Provide the (x, y) coordinate of the cell's center where the given text is located.  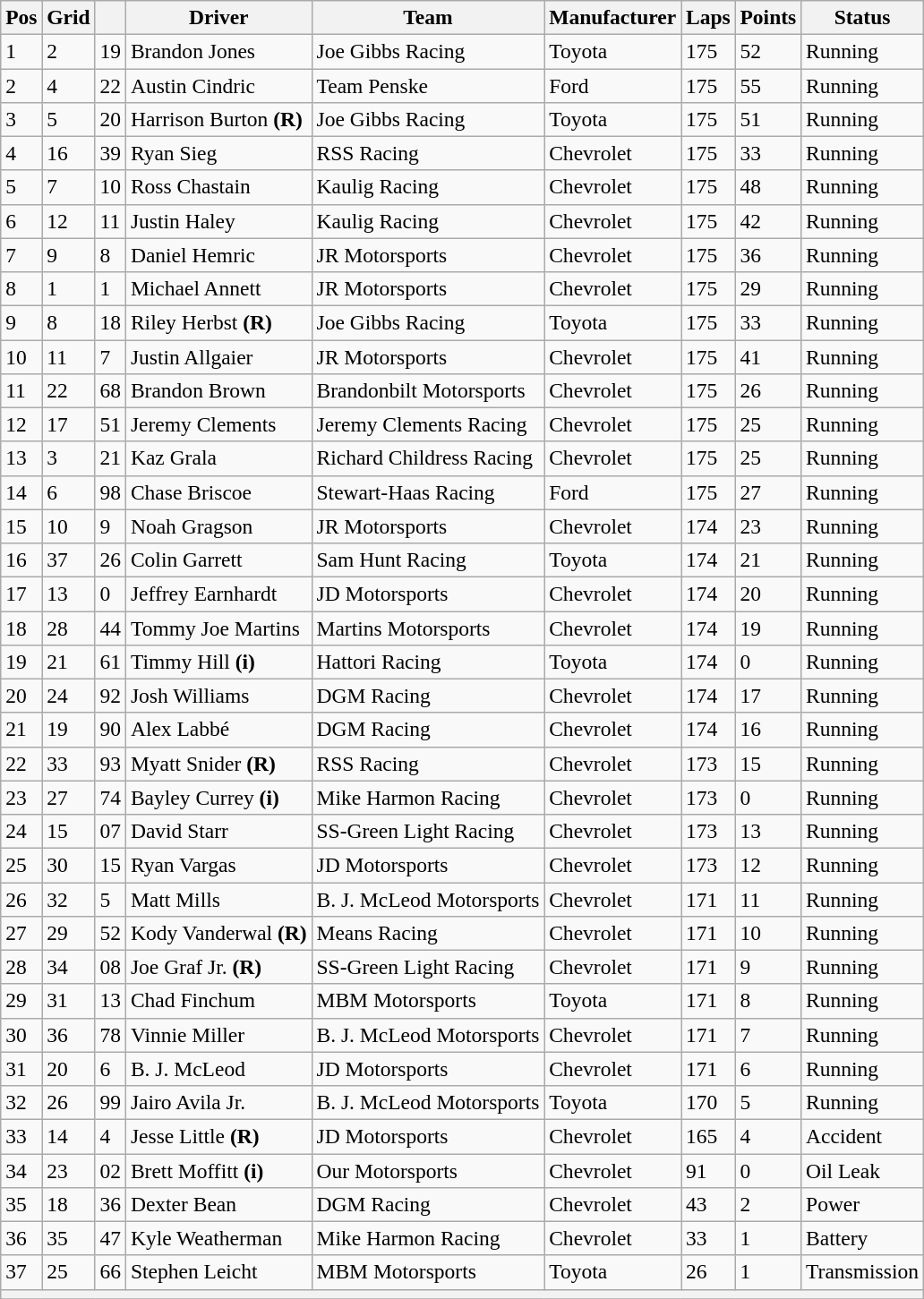
90 (110, 730)
78 (110, 1035)
Our Motorsports (428, 1170)
Sam Hunt Racing (428, 560)
02 (110, 1170)
93 (110, 764)
Chase Briscoe (218, 492)
Transmission (863, 1272)
Brett Moffitt (i) (218, 1170)
Kyle Weatherman (218, 1238)
Myatt Snider (R) (218, 764)
08 (110, 967)
Brandon Brown (218, 390)
Manufacturer (612, 17)
Bayley Currey (i) (218, 798)
Hattori Racing (428, 662)
Martins Motorsports (428, 628)
Battery (863, 1238)
07 (110, 831)
Ross Chastain (218, 187)
Kaz Grala (218, 458)
Timmy Hill (i) (218, 662)
Pos (21, 17)
92 (110, 696)
170 (709, 1102)
Power (863, 1204)
66 (110, 1272)
Justin Haley (218, 221)
47 (110, 1238)
Brandonbilt Motorsports (428, 390)
Ryan Sieg (218, 153)
43 (709, 1204)
Matt Mills (218, 899)
41 (768, 356)
Accident (863, 1136)
Jesse Little (R) (218, 1136)
99 (110, 1102)
Grid (68, 17)
B. J. McLeod (218, 1069)
68 (110, 390)
Kody Vanderwal (R) (218, 933)
Jeremy Clements Racing (428, 424)
Richard Childress Racing (428, 458)
55 (768, 85)
74 (110, 798)
Jeffrey Earnhardt (218, 594)
42 (768, 221)
165 (709, 1136)
Driver (218, 17)
Justin Allgaier (218, 356)
Stewart-Haas Racing (428, 492)
Jeremy Clements (218, 424)
Jairo Avila Jr. (218, 1102)
Alex Labbé (218, 730)
Josh Williams (218, 696)
Noah Gragson (218, 526)
Austin Cindric (218, 85)
Means Racing (428, 933)
39 (110, 153)
91 (709, 1170)
Harrison Burton (R) (218, 119)
Vinnie Miller (218, 1035)
Team Penske (428, 85)
Tommy Joe Martins (218, 628)
Michael Annett (218, 288)
Ryan Vargas (218, 865)
Team (428, 17)
Colin Garrett (218, 560)
David Starr (218, 831)
Laps (709, 17)
61 (110, 662)
Joe Graf Jr. (R) (218, 967)
98 (110, 492)
Daniel Hemric (218, 255)
Dexter Bean (218, 1204)
Chad Finchum (218, 1001)
Brandon Jones (218, 51)
Stephen Leicht (218, 1272)
Points (768, 17)
Riley Herbst (R) (218, 322)
Status (863, 17)
Oil Leak (863, 1170)
48 (768, 187)
44 (110, 628)
